Pinpoint the cell where the given text exists, returning its (X, Y) midpoint coordinate. 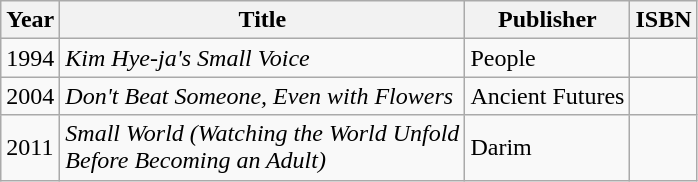
2004 (30, 96)
Publisher (548, 20)
Don't Beat Someone, Even with Flowers (262, 96)
Ancient Futures (548, 96)
2011 (30, 148)
Title (262, 20)
Year (30, 20)
1994 (30, 58)
ISBN (664, 20)
Darim (548, 148)
Small World (Watching the World Unfold Before Becoming an Adult) (262, 148)
People (548, 58)
Kim Hye-ja's Small Voice (262, 58)
